For the text-containing cell, return its midpoint in [X, Y] coordinate format. 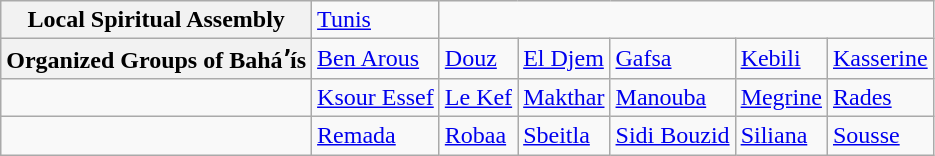
Megrine [781, 97]
Rades [880, 97]
Robaa [478, 135]
Ben Arous [376, 59]
Sbeitla [564, 135]
Ksour Essef [376, 97]
Local Spiritual Assembly [156, 20]
Manouba [672, 97]
Makthar [564, 97]
Le Kef [478, 97]
Gafsa [672, 59]
Kasserine [880, 59]
Sidi Bouzid [672, 135]
El Djem [564, 59]
Tunis [376, 20]
Sousse [880, 135]
Remada [376, 135]
Siliana [781, 135]
Organized Groups of Baháʼís [156, 59]
Kebili [781, 59]
Douz [478, 59]
